Extract the [x, y] coordinate from the center of the cell holding the provided text.  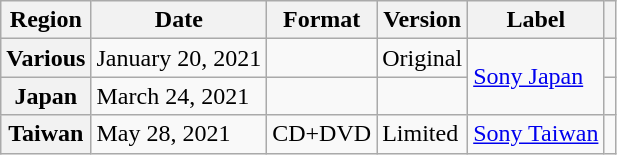
Original [422, 58]
Various [46, 58]
Label [536, 20]
CD+DVD [322, 134]
Date [179, 20]
January 20, 2021 [179, 58]
Format [322, 20]
Sony Japan [536, 77]
Version [422, 20]
Sony Taiwan [536, 134]
May 28, 2021 [179, 134]
March 24, 2021 [179, 96]
Taiwan [46, 134]
Region [46, 20]
Japan [46, 96]
Limited [422, 134]
